Extract the [X, Y] coordinate from the center of the cell holding the provided text.  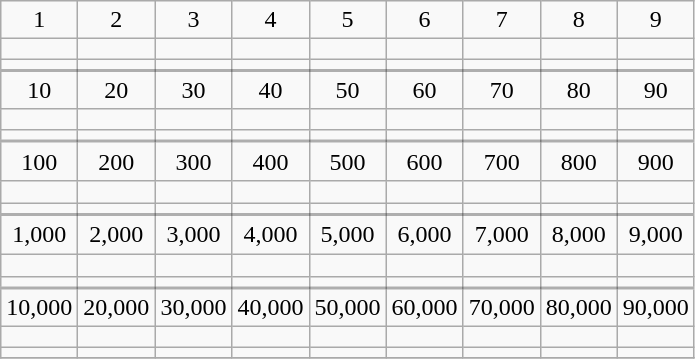
2 [116, 20]
90,000 [656, 308]
1,000 [40, 234]
30 [194, 90]
40,000 [270, 308]
4,000 [270, 234]
50,000 [348, 308]
3,000 [194, 234]
6 [424, 20]
80,000 [578, 308]
300 [194, 162]
6,000 [424, 234]
800 [578, 162]
5,000 [348, 234]
10,000 [40, 308]
400 [270, 162]
900 [656, 162]
50 [348, 90]
3 [194, 20]
100 [40, 162]
2,000 [116, 234]
70 [502, 90]
70,000 [502, 308]
7,000 [502, 234]
8 [578, 20]
20,000 [116, 308]
8,000 [578, 234]
700 [502, 162]
200 [116, 162]
9,000 [656, 234]
4 [270, 20]
10 [40, 90]
5 [348, 20]
20 [116, 90]
90 [656, 90]
9 [656, 20]
60,000 [424, 308]
80 [578, 90]
60 [424, 90]
7 [502, 20]
40 [270, 90]
600 [424, 162]
1 [40, 20]
500 [348, 162]
30,000 [194, 308]
